Output the [X, Y] coordinate of the center of the cell containing the given text.  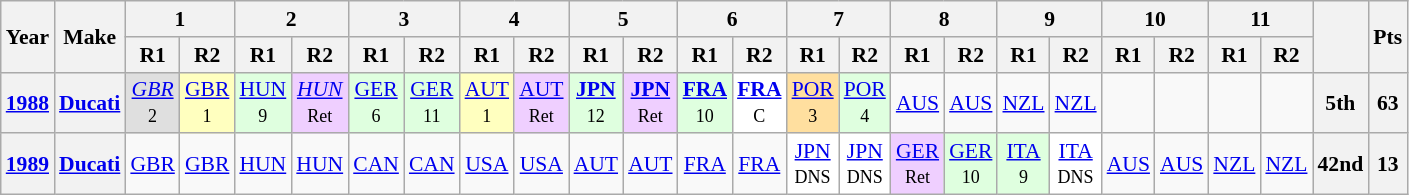
10 [1156, 19]
5th [1340, 102]
AUT1 [487, 102]
HUN9 [262, 102]
Year [28, 36]
8 [944, 19]
7 [839, 19]
GBR2 [152, 102]
2 [291, 19]
ITADNS [1076, 164]
POR4 [865, 102]
13 [1388, 164]
FRA10 [705, 102]
1988 [28, 102]
3 [404, 19]
GER6 [376, 102]
JPN12 [596, 102]
JPNRet [650, 102]
FRAC [759, 102]
Make [90, 36]
1 [180, 19]
AUTRet [541, 102]
63 [1388, 102]
POR3 [813, 102]
GBR1 [208, 102]
GERRet [918, 164]
9 [1049, 19]
1989 [28, 164]
ITA9 [1023, 164]
GER10 [970, 164]
HUNRet [320, 102]
GER11 [432, 102]
11 [1260, 19]
6 [732, 19]
4 [514, 19]
Pts [1388, 36]
5 [624, 19]
42nd [1340, 164]
